Find where the given text appears and provide that cell's center as [x, y] coordinate. 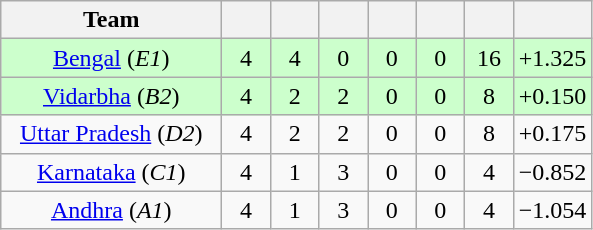
+1.325 [552, 58]
Uttar Pradesh (D2) [112, 134]
Vidarbha (B2) [112, 96]
−0.852 [552, 172]
Karnataka (C1) [112, 172]
−1.054 [552, 210]
+0.150 [552, 96]
Bengal (E1) [112, 58]
+0.175 [552, 134]
Andhra (A1) [112, 210]
Team [112, 20]
16 [490, 58]
